Scan for the cell matching the given text and deliver its [x, y] coordinate at center. 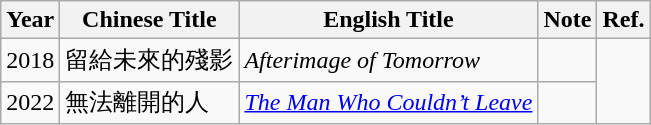
Year [30, 20]
Note [568, 20]
English Title [388, 20]
Afterimage of Tomorrow [388, 60]
2022 [30, 102]
無法離開的人 [150, 102]
Ref. [624, 20]
2018 [30, 60]
留給未來的殘影 [150, 60]
The Man Who Couldn’t Leave [388, 102]
Chinese Title [150, 20]
